Capture the cell that displays the provided text and extract its (x, y) central coordinate. 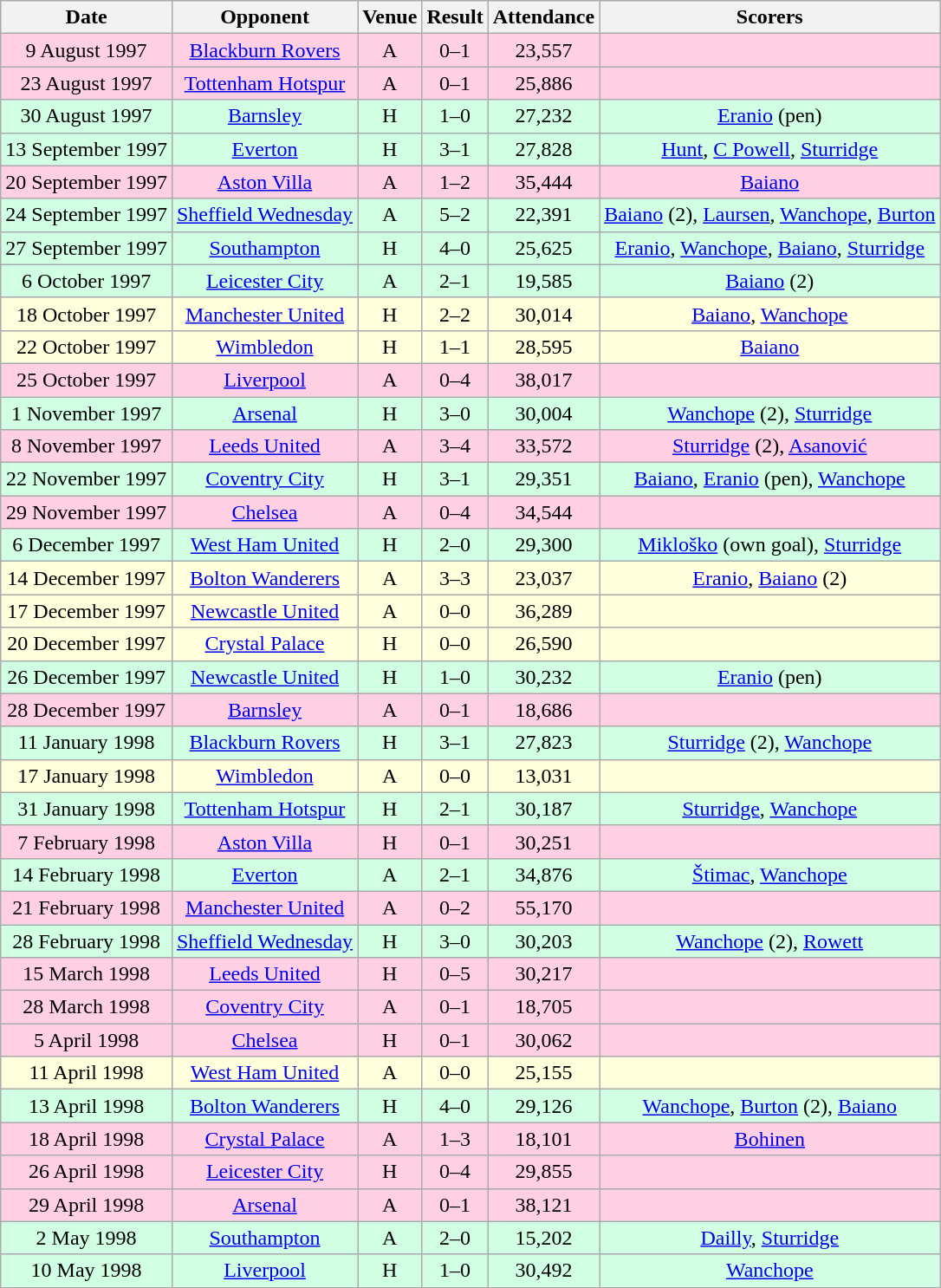
Venue (390, 17)
8 November 1997 (87, 446)
Sturridge (2), Asanović (769, 446)
30,014 (543, 314)
26 December 1997 (87, 677)
26 April 1998 (87, 1172)
3–3 (455, 578)
7 February 1998 (87, 842)
17 December 1997 (87, 611)
Baiano, Eranio (pen), Wanchope (769, 479)
23,037 (543, 578)
14 February 1998 (87, 875)
Attendance (543, 17)
18 April 1998 (87, 1139)
36,289 (543, 611)
6 October 1997 (87, 281)
22 November 1997 (87, 479)
29,855 (543, 1172)
25,886 (543, 83)
29 April 1998 (87, 1205)
Wanchope (2), Sturridge (769, 413)
1–1 (455, 347)
1 November 1997 (87, 413)
25,155 (543, 1073)
Wanchope (769, 1271)
17 January 1998 (87, 776)
30 August 1997 (87, 116)
Wanchope, Burton (2), Baiano (769, 1106)
Baiano, Wanchope (769, 314)
27,828 (543, 149)
Mikloško (own goal), Sturridge (769, 545)
Bohinen (769, 1139)
38,121 (543, 1205)
2 May 1998 (87, 1238)
38,017 (543, 380)
6 December 1997 (87, 545)
11 January 1998 (87, 743)
22 October 1997 (87, 347)
30,232 (543, 677)
27,823 (543, 743)
Wanchope (2), Rowett (769, 940)
Eranio, Baiano (2) (769, 578)
18,686 (543, 710)
35,444 (543, 182)
Hunt, C Powell, Sturridge (769, 149)
Dailly, Sturridge (769, 1238)
27 September 1997 (87, 248)
15,202 (543, 1238)
34,876 (543, 875)
22,391 (543, 215)
30,492 (543, 1271)
29 November 1997 (87, 512)
18,101 (543, 1139)
11 April 1998 (87, 1073)
29,300 (543, 545)
18,705 (543, 1007)
19,585 (543, 281)
Štimac, Wanchope (769, 875)
20 December 1997 (87, 644)
Scorers (769, 17)
Sturridge (2), Wanchope (769, 743)
20 September 1997 (87, 182)
33,572 (543, 446)
34,544 (543, 512)
29,126 (543, 1106)
23,557 (543, 50)
28,595 (543, 347)
9 August 1997 (87, 50)
3–4 (455, 446)
30,251 (543, 842)
13 April 1998 (87, 1106)
24 September 1997 (87, 215)
27,232 (543, 116)
Baiano (2) (769, 281)
30,217 (543, 974)
10 May 1998 (87, 1271)
13 September 1997 (87, 149)
21 February 1998 (87, 907)
Result (455, 17)
29,351 (543, 479)
25,625 (543, 248)
28 December 1997 (87, 710)
26,590 (543, 644)
Date (87, 17)
1–2 (455, 182)
2–2 (455, 314)
30,187 (543, 809)
30,062 (543, 1040)
Eranio, Wanchope, Baiano, Sturridge (769, 248)
0–2 (455, 907)
23 August 1997 (87, 83)
13,031 (543, 776)
14 December 1997 (87, 578)
28 February 1998 (87, 940)
30,004 (543, 413)
18 October 1997 (87, 314)
15 March 1998 (87, 974)
Baiano (2), Laursen, Wanchope, Burton (769, 215)
Opponent (264, 17)
25 October 1997 (87, 380)
1–3 (455, 1139)
55,170 (543, 907)
5 April 1998 (87, 1040)
28 March 1998 (87, 1007)
0–5 (455, 974)
31 January 1998 (87, 809)
5–2 (455, 215)
Sturridge, Wanchope (769, 809)
30,203 (543, 940)
